Return the (x, y) coordinate for the center point of the cell that contains the specified text.  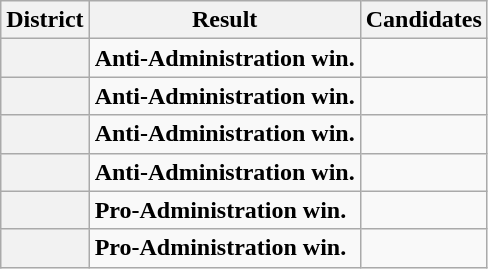
Result (224, 20)
Candidates (424, 20)
District (45, 20)
